From the cell containing the given text, extract its center point as (X, Y) coordinate. 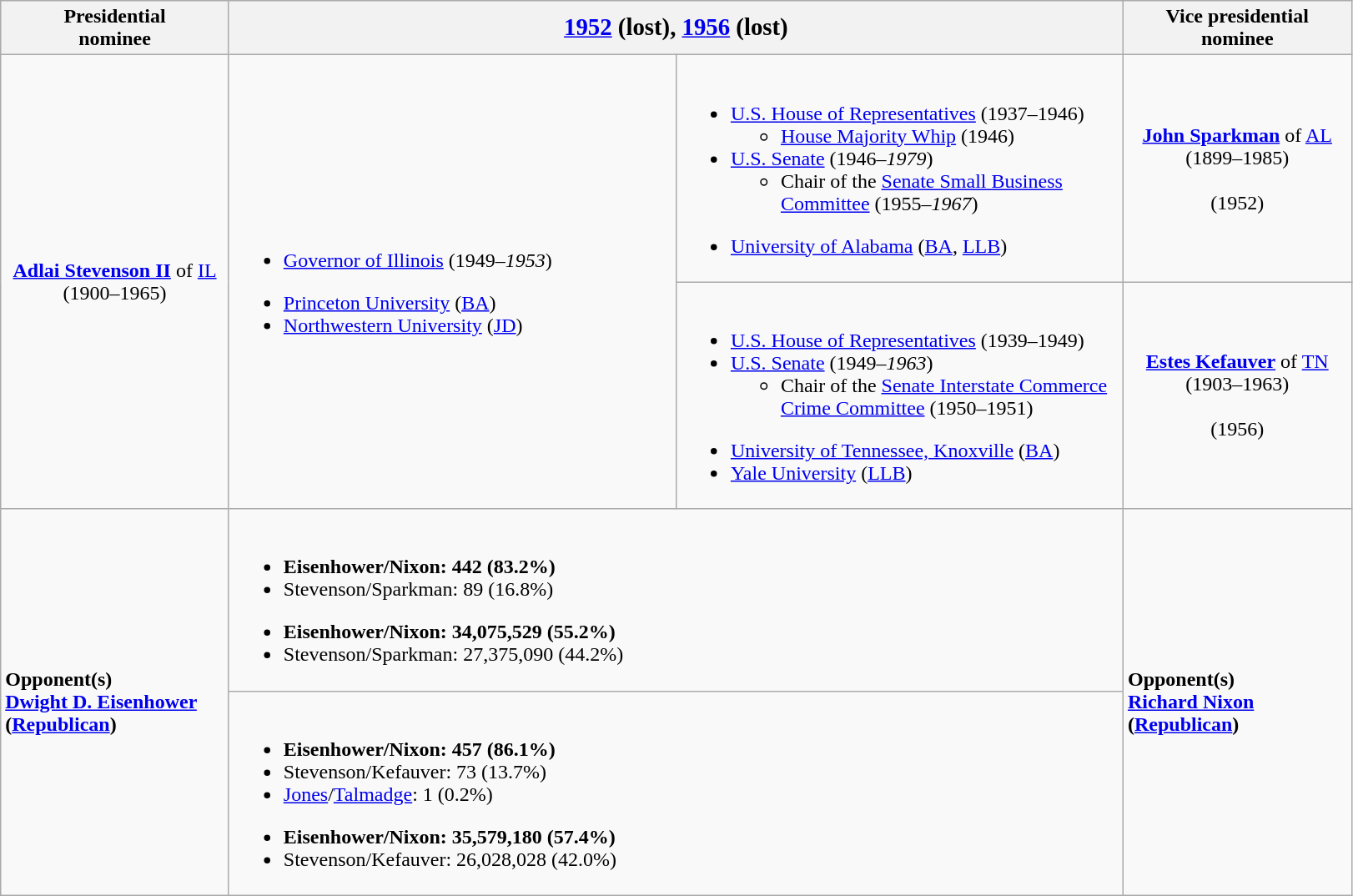
Presidentialnominee (115, 28)
Governor of Illinois (1949–1953)Princeton University (BA)Northwestern University (JD) (452, 282)
Estes Kefauver of TN(1903–1963)(1956) (1237, 395)
John Sparkman of AL(1899–1985)(1952) (1237, 169)
Opponent(s)Richard Nixon (Republican) (1237, 702)
1952 (lost), 1956 (lost) (676, 28)
Adlai Stevenson II of IL(1900–1965) (115, 282)
Eisenhower/Nixon: 442 (83.2%)Stevenson/Sparkman: 89 (16.8%)Eisenhower/Nixon: 34,075,529 (55.2%)Stevenson/Sparkman: 27,375,090 (44.2%) (676, 600)
Vice presidentialnominee (1237, 28)
Opponent(s)Dwight D. Eisenhower (Republican) (115, 702)
